Find where the given text appears and provide that cell's center as (x, y) coordinate. 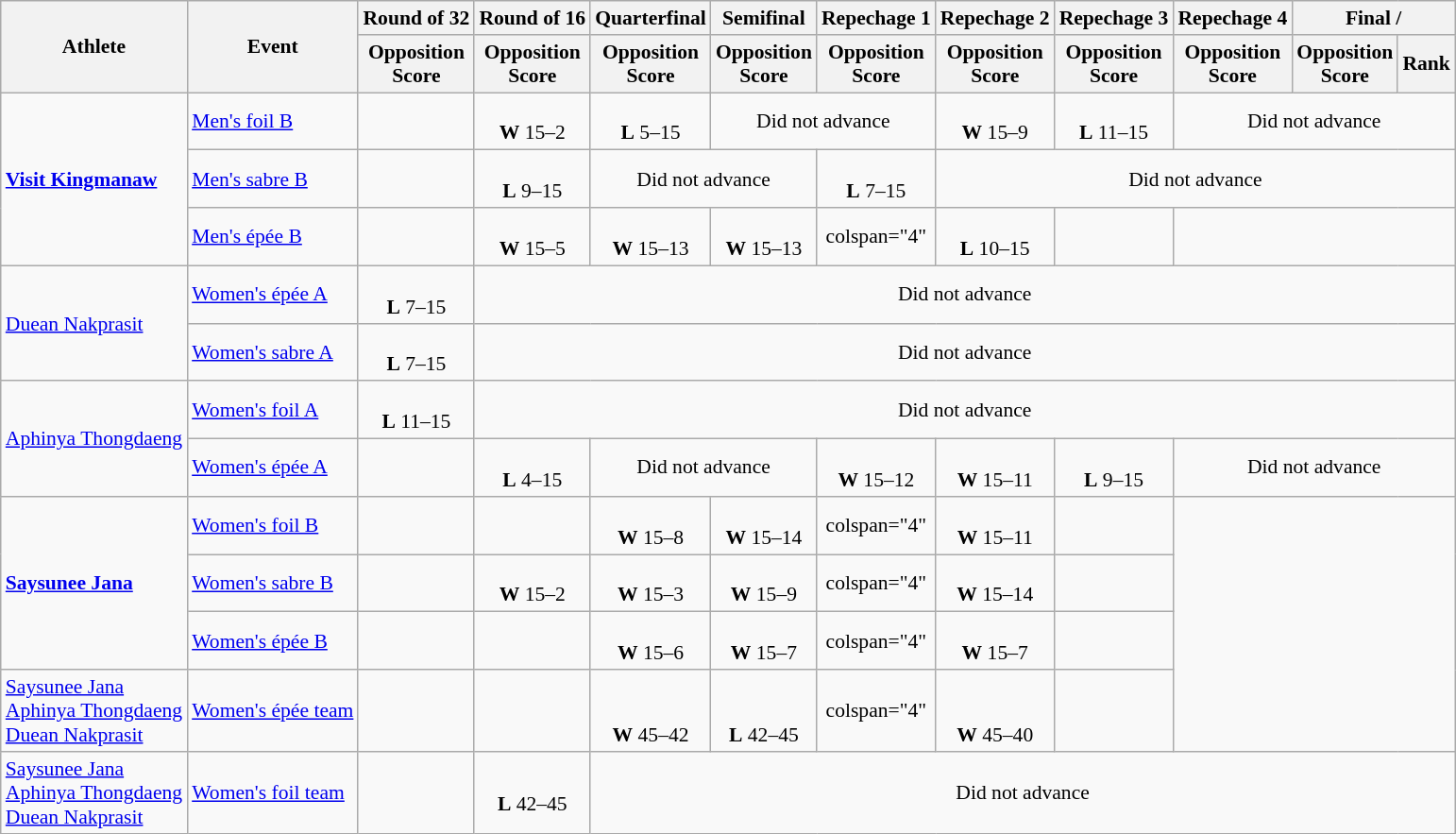
Repechage 2 (995, 18)
Final / (1373, 18)
Women's foil B (272, 525)
Rank (1426, 64)
Women's épée team (272, 710)
Women's foil A (272, 410)
Duean Nakprasit (94, 323)
Women's sabre B (272, 584)
W 15–8 (651, 525)
Round of 16 (533, 18)
Women's foil team (272, 793)
W 15–3 (651, 584)
Semifinal (764, 18)
Athlete (94, 47)
W 45–40 (995, 710)
Women's sabre A (272, 351)
W 45–42 (651, 710)
Visit Kingmanaw (94, 179)
L 5–15 (651, 121)
L 4–15 (533, 468)
Men's épée B (272, 236)
Saysunee Jana (94, 584)
Repechage 1 (876, 18)
Repechage 4 (1232, 18)
W 15–12 (876, 468)
Men's sabre B (272, 179)
Men's foil B (272, 121)
Quarterfinal (651, 18)
Round of 32 (415, 18)
W 15–6 (651, 640)
L 10–15 (995, 236)
Aphinya Thongdaeng (94, 439)
W 15–5 (533, 236)
Women's épée B (272, 640)
Repechage 3 (1114, 18)
Event (272, 47)
